Return (x, y) of the center of cell containing provided text 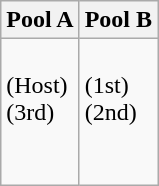
Pool B (118, 20)
(1st) (2nd) (118, 112)
(Host) (3rd) (40, 112)
Pool A (40, 20)
